Extract the [X, Y] coordinate from the center of the cell holding the provided text.  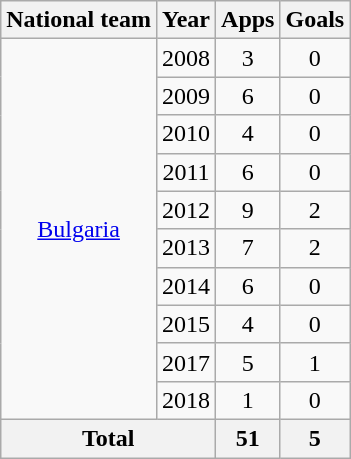
9 [248, 210]
2014 [186, 286]
51 [248, 438]
Total [108, 438]
Goals [315, 20]
2012 [186, 210]
2008 [186, 58]
Apps [248, 20]
2009 [186, 96]
2015 [186, 324]
2018 [186, 400]
Bulgaria [79, 230]
7 [248, 248]
2013 [186, 248]
3 [248, 58]
2011 [186, 172]
National team [79, 20]
Year [186, 20]
2017 [186, 362]
2010 [186, 134]
